For the text-containing cell, return its midpoint in [x, y] coordinate format. 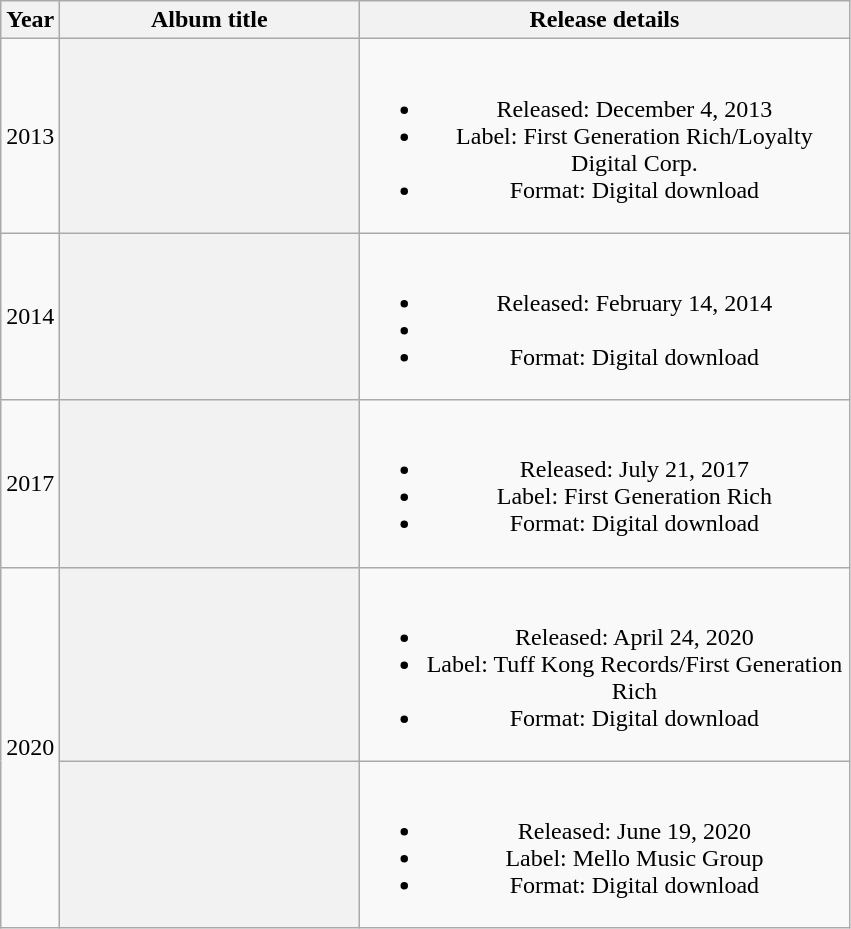
Released: February 14, 2014Format: Digital download [604, 316]
Release details [604, 20]
2013 [30, 136]
Released: July 21, 2017Label: First Generation RichFormat: Digital download [604, 484]
Released: December 4, 2013Label: First Generation Rich/Loyalty Digital Corp.Format: Digital download [604, 136]
2017 [30, 484]
2020 [30, 748]
Year [30, 20]
Released: June 19, 2020Label: Mello Music GroupFormat: Digital download [604, 844]
2014 [30, 316]
Album title [210, 20]
Released: April 24, 2020Label: Tuff Kong Records/First Generation RichFormat: Digital download [604, 664]
